Extract the [X, Y] coordinate from the center of the cell holding the provided text.  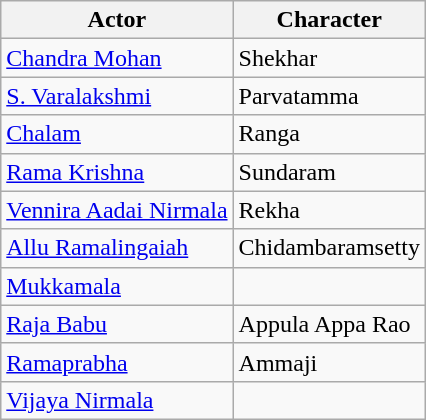
S. Varalakshmi [117, 96]
Chalam [117, 134]
Allu Ramalingaiah [117, 248]
Vennira Aadai Nirmala [117, 210]
Rama Krishna [117, 172]
Chandra Mohan [117, 58]
Rekha [329, 210]
Parvatamma [329, 96]
Chidambaramsetty [329, 248]
Character [329, 20]
Appula Appa Rao [329, 324]
Ramaprabha [117, 362]
Shekhar [329, 58]
Ranga [329, 134]
Sundaram [329, 172]
Vijaya Nirmala [117, 400]
Actor [117, 20]
Ammaji [329, 362]
Raja Babu [117, 324]
Mukkamala [117, 286]
